Determine the (X, Y) coordinate at the center of the cell enclosing the given text.  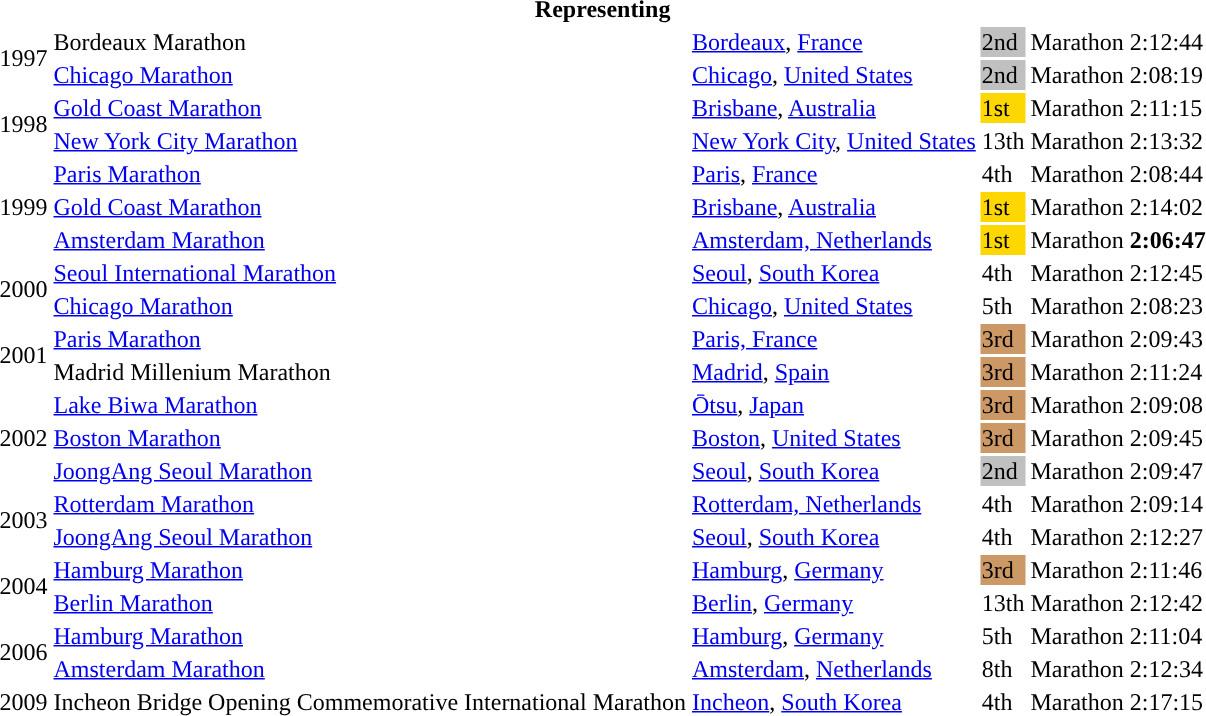
Rotterdam Marathon (370, 504)
Bordeaux Marathon (370, 42)
Madrid, Spain (834, 372)
Seoul International Marathon (370, 273)
Berlin Marathon (370, 603)
Berlin, Germany (834, 603)
Boston Marathon (370, 438)
Boston, United States (834, 438)
Bordeaux, France (834, 42)
Madrid Millenium Marathon (370, 372)
New York City Marathon (370, 141)
Rotterdam, Netherlands (834, 504)
8th (1003, 669)
New York City, United States (834, 141)
Lake Biwa Marathon (370, 405)
Ōtsu, Japan (834, 405)
